Provide the (X, Y) coordinate of the cell's center where the given text is located.  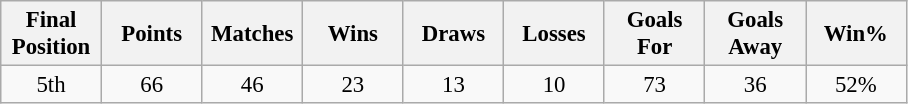
Goals Away (756, 34)
66 (152, 85)
Goals For (654, 34)
Matches (252, 34)
13 (454, 85)
46 (252, 85)
10 (554, 85)
Wins (354, 34)
Final Position (52, 34)
Draws (454, 34)
52% (856, 85)
Losses (554, 34)
Win% (856, 34)
36 (756, 85)
73 (654, 85)
5th (52, 85)
Points (152, 34)
23 (354, 85)
